Search for the cell housing the specified text and yield its (x, y) center coordinate. 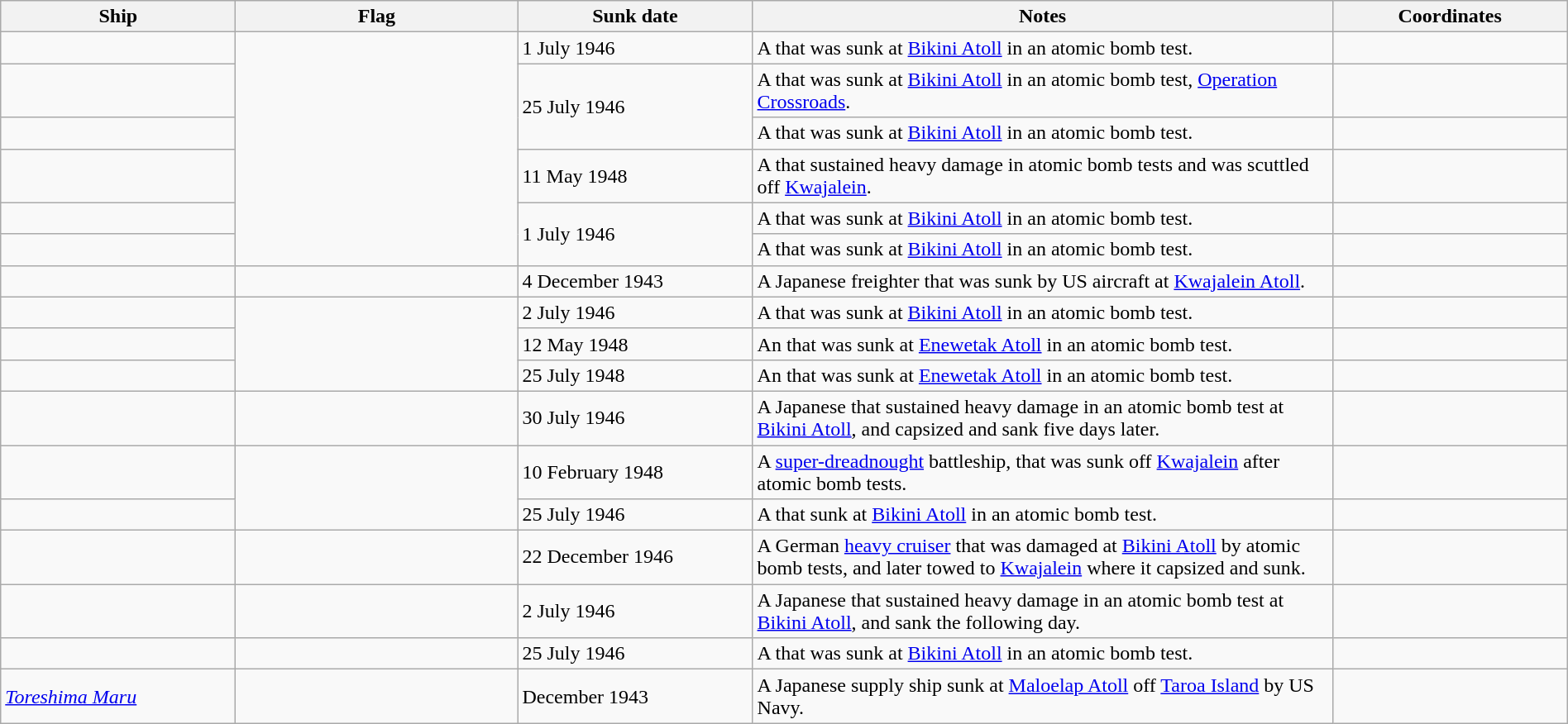
A Japanese freighter that was sunk by US aircraft at Kwajalein Atoll. (1042, 281)
25 July 1948 (635, 375)
A Japanese supply ship sunk at Maloelap Atoll off Taroa Island by US Navy. (1042, 696)
December 1943 (635, 696)
12 May 1948 (635, 344)
11 May 1948 (635, 175)
Coordinates (1450, 17)
A that sustained heavy damage in atomic bomb tests and was scuttled off Kwajalein. (1042, 175)
10 February 1948 (635, 471)
A Japanese that sustained heavy damage in an atomic bomb test at Bikini Atoll, and sank the following day. (1042, 612)
30 July 1946 (635, 418)
A Japanese that sustained heavy damage in an atomic bomb test at Bikini Atoll, and capsized and sank five days later. (1042, 418)
A that sunk at Bikini Atoll in an atomic bomb test. (1042, 515)
Notes (1042, 17)
22 December 1946 (635, 557)
Flag (377, 17)
Ship (118, 17)
A German heavy cruiser that was damaged at Bikini Atoll by atomic bomb tests, and later towed to Kwajalein where it capsized and sunk. (1042, 557)
A that was sunk at Bikini Atoll in an atomic bomb test, Operation Crossroads. (1042, 91)
4 December 1943 (635, 281)
Sunk date (635, 17)
A super-dreadnought battleship, that was sunk off Kwajalein after atomic bomb tests. (1042, 471)
Toreshima Maru (118, 696)
